Search for the cell housing the specified text and yield its (X, Y) center coordinate. 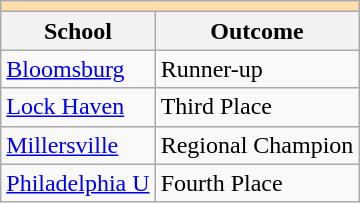
Bloomsburg (78, 69)
School (78, 31)
Outcome (257, 31)
Fourth Place (257, 183)
Lock Haven (78, 107)
Third Place (257, 107)
Philadelphia U (78, 183)
Millersville (78, 145)
Runner-up (257, 69)
Regional Champion (257, 145)
